Output the (x, y) coordinate of the center of the cell containing the given text.  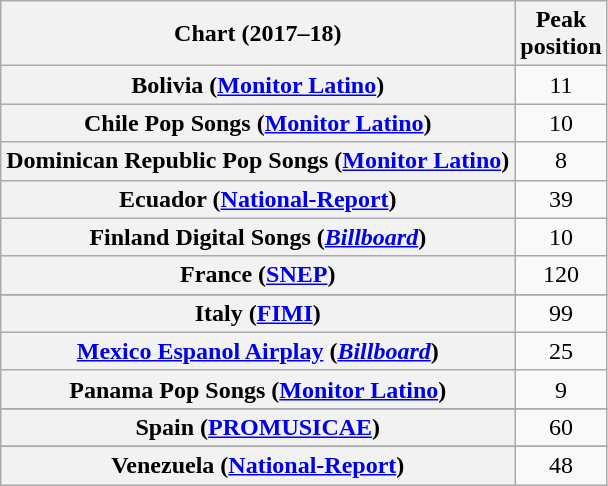
11 (561, 85)
39 (561, 199)
9 (561, 389)
Dominican Republic Pop Songs (Monitor Latino) (258, 161)
8 (561, 161)
Chart (2017–18) (258, 34)
120 (561, 275)
Chile Pop Songs (Monitor Latino) (258, 123)
Panama Pop Songs (Monitor Latino) (258, 389)
Spain (PROMUSICAE) (258, 427)
Venezuela (National-Report) (258, 465)
25 (561, 351)
60 (561, 427)
Peak position (561, 34)
Finland Digital Songs (Billboard) (258, 237)
Bolivia (Monitor Latino) (258, 85)
Mexico Espanol Airplay (Billboard) (258, 351)
Italy (FIMI) (258, 313)
France (SNEP) (258, 275)
48 (561, 465)
99 (561, 313)
Ecuador (National-Report) (258, 199)
